Identify which cell holds the provided text, then report its [X, Y] central coordinate. 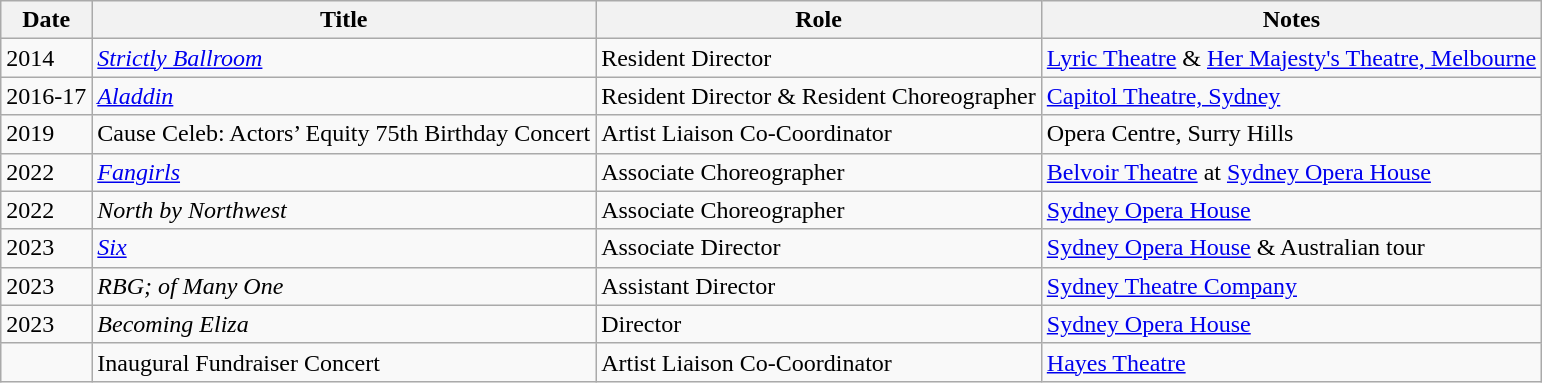
Associate Director [819, 248]
Assistant Director [819, 286]
North by Northwest [344, 210]
2016-17 [46, 96]
Inaugural Fundraiser Concert [344, 362]
Resident Director & Resident Choreographer [819, 96]
Date [46, 20]
Belvoir Theatre at Sydney Opera House [1291, 172]
Resident Director [819, 58]
Aladdin [344, 96]
Hayes Theatre [1291, 362]
Strictly Ballroom [344, 58]
Capitol Theatre, Sydney [1291, 96]
RBG; of Many One [344, 286]
2019 [46, 134]
Cause Celeb: Actors’ Equity 75th Birthday Concert [344, 134]
Sydney Theatre Company [1291, 286]
Title [344, 20]
Opera Centre, Surry Hills [1291, 134]
Fangirls [344, 172]
Six [344, 248]
Lyric Theatre & Her Majesty's Theatre, Melbourne [1291, 58]
Sydney Opera House & Australian tour [1291, 248]
Notes [1291, 20]
Director [819, 324]
Role [819, 20]
Becoming Eliza [344, 324]
2014 [46, 58]
